Return [x, y] of the center of cell containing provided text 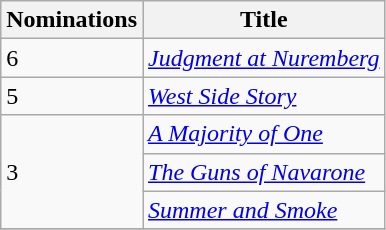
Nominations [72, 20]
Summer and Smoke [264, 210]
3 [72, 172]
Judgment at Nuremberg [264, 58]
The Guns of Navarone [264, 172]
Title [264, 20]
5 [72, 96]
West Side Story [264, 96]
6 [72, 58]
A Majority of One [264, 134]
